Return the [X, Y] coordinate for the center point of the cell that contains the specified text.  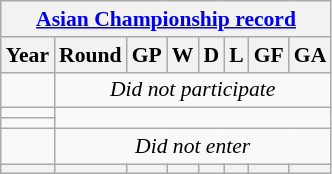
D [211, 55]
W [183, 55]
Did not participate [192, 90]
Asian Championship record [166, 19]
L [236, 55]
GP [147, 55]
Did not enter [192, 146]
GA [310, 55]
GF [269, 55]
Year [28, 55]
Round [90, 55]
